Search for the cell housing the specified text and yield its [X, Y] center coordinate. 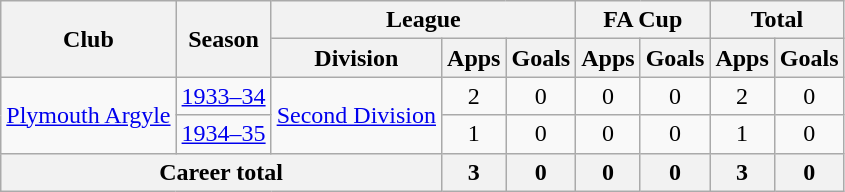
Club [88, 39]
Total [777, 20]
FA Cup [643, 20]
League [424, 20]
1934–35 [224, 134]
Second Division [356, 115]
Division [356, 58]
1933–34 [224, 96]
Plymouth Argyle [88, 115]
Career total [222, 172]
Season [224, 39]
